Capture the cell that displays the provided text and extract its [X, Y] central coordinate. 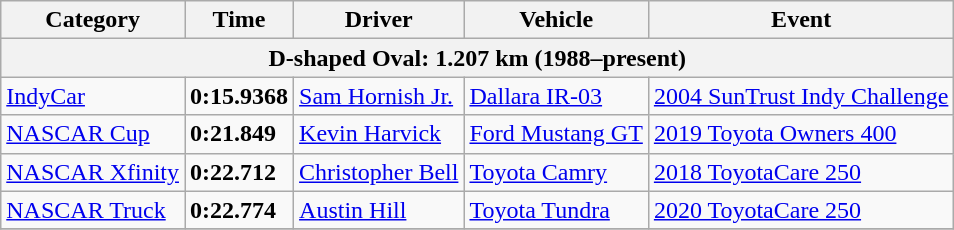
Vehicle [556, 20]
2019 Toyota Owners 400 [801, 134]
0:22.712 [238, 172]
IndyCar [93, 96]
Driver [379, 20]
Event [801, 20]
Toyota Tundra [556, 210]
NASCAR Xfinity [93, 172]
2020 ToyotaCare 250 [801, 210]
D-shaped Oval: 1.207 km (1988–present) [478, 58]
Kevin Harvick [379, 134]
0:15.9368 [238, 96]
Time [238, 20]
Austin Hill [379, 210]
Category [93, 20]
NASCAR Truck [93, 210]
Ford Mustang GT [556, 134]
2018 ToyotaCare 250 [801, 172]
0:21.849 [238, 134]
0:22.774 [238, 210]
Sam Hornish Jr. [379, 96]
Dallara IR-03 [556, 96]
Toyota Camry [556, 172]
NASCAR Cup [93, 134]
2004 SunTrust Indy Challenge [801, 96]
Christopher Bell [379, 172]
